Output the [x, y] coordinate of the center of the cell containing the given text.  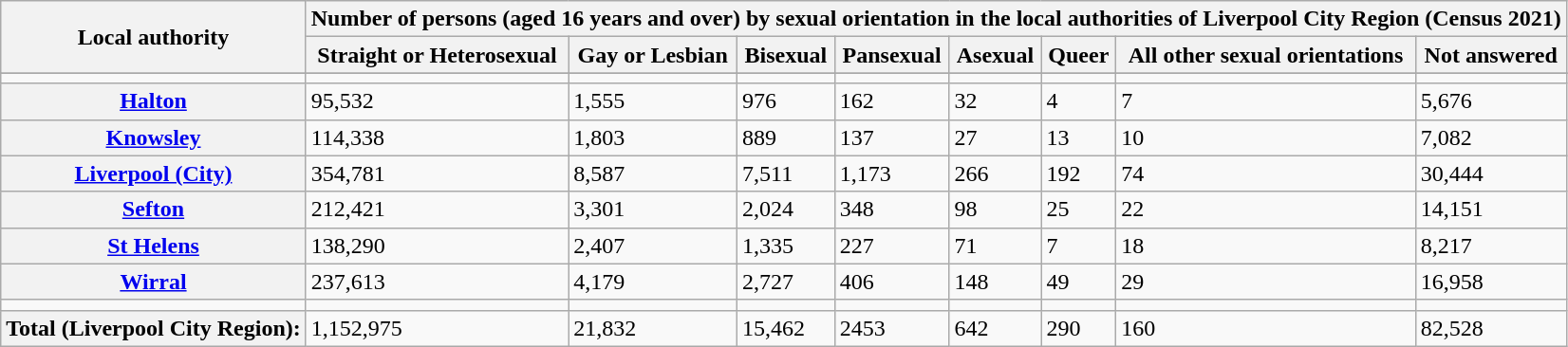
1,803 [653, 137]
15,462 [786, 328]
227 [892, 246]
74 [1266, 173]
Halton [154, 101]
2453 [892, 328]
Straight or Heterosexual [437, 55]
Knowsley [154, 137]
Queer [1078, 55]
29 [1266, 282]
1,152,975 [437, 328]
266 [995, 173]
Local authority [154, 37]
354,781 [437, 173]
5,676 [1490, 101]
7,082 [1490, 137]
71 [995, 246]
290 [1078, 328]
Pansexual [892, 55]
St Helens [154, 246]
1,335 [786, 246]
22 [1266, 210]
Liverpool (City) [154, 173]
Total (Liverpool City Region): [154, 328]
148 [995, 282]
976 [786, 101]
162 [892, 101]
95,532 [437, 101]
Gay or Lesbian [653, 55]
8,587 [653, 173]
348 [892, 210]
2,024 [786, 210]
889 [786, 137]
Bisexual [786, 55]
Asexual [995, 55]
Not answered [1490, 55]
4 [1078, 101]
642 [995, 328]
32 [995, 101]
Wirral [154, 282]
4,179 [653, 282]
21,832 [653, 328]
1,173 [892, 173]
2,727 [786, 282]
18 [1266, 246]
27 [995, 137]
237,613 [437, 282]
98 [995, 210]
Number of persons (aged 16 years and over) by sexual orientation in the local authorities of Liverpool City Region (Census 2021) [936, 19]
25 [1078, 210]
30,444 [1490, 173]
8,217 [1490, 246]
212,421 [437, 210]
137 [892, 137]
10 [1266, 137]
138,290 [437, 246]
13 [1078, 137]
82,528 [1490, 328]
192 [1078, 173]
7,511 [786, 173]
All other sexual orientations [1266, 55]
160 [1266, 328]
2,407 [653, 246]
114,338 [437, 137]
16,958 [1490, 282]
406 [892, 282]
3,301 [653, 210]
1,555 [653, 101]
49 [1078, 282]
14,151 [1490, 210]
Sefton [154, 210]
